Capture the cell that displays the provided text and extract its [X, Y] central coordinate. 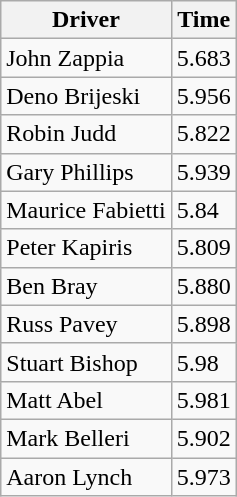
Aaron Lynch [86, 477]
Driver [86, 20]
Ben Bray [86, 286]
Mark Belleri [86, 438]
5.898 [204, 324]
5.973 [204, 477]
5.981 [204, 400]
5.98 [204, 362]
5.939 [204, 172]
5.902 [204, 438]
5.822 [204, 134]
5.880 [204, 286]
Maurice Fabietti [86, 210]
Time [204, 20]
Peter Kapiris [86, 248]
5.84 [204, 210]
John Zappia [86, 58]
Russ Pavey [86, 324]
Gary Phillips [86, 172]
5.683 [204, 58]
Deno Brijeski [86, 96]
Robin Judd [86, 134]
Matt Abel [86, 400]
5.809 [204, 248]
Stuart Bishop [86, 362]
5.956 [204, 96]
